Return [X, Y] of the center of cell containing provided text 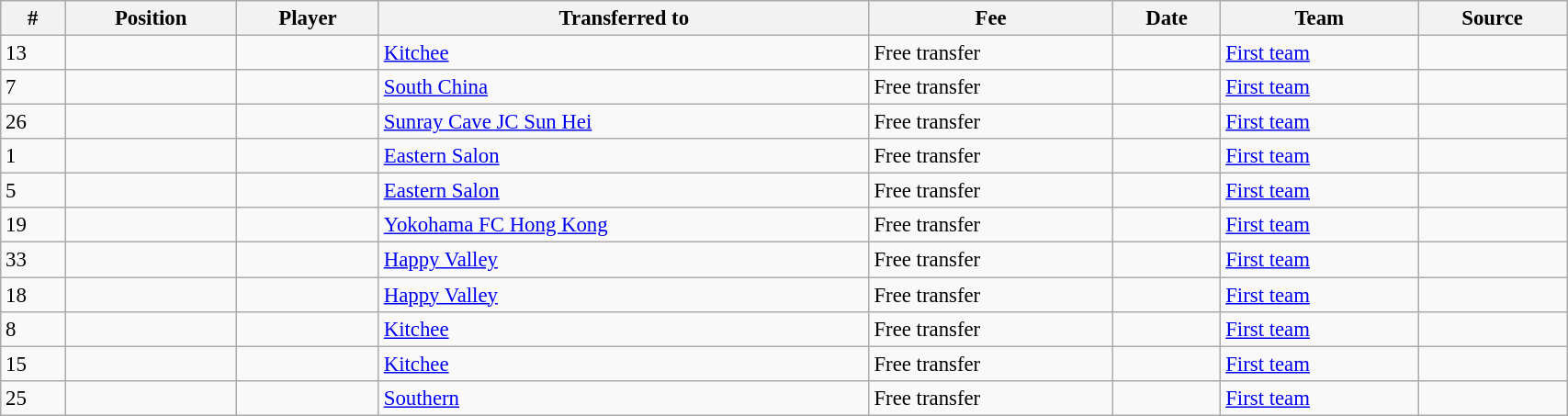
Sunray Cave JC Sun Hei [624, 122]
8 [33, 329]
Source [1493, 18]
1 [33, 156]
Position [151, 18]
19 [33, 225]
Player [309, 18]
# [33, 18]
18 [33, 295]
South China [624, 87]
Fee [990, 18]
25 [33, 398]
26 [33, 122]
Southern [624, 398]
15 [33, 364]
Transferred to [624, 18]
7 [33, 87]
5 [33, 191]
Date [1167, 18]
Team [1319, 18]
Yokohama FC Hong Kong [624, 225]
13 [33, 53]
33 [33, 260]
